Pinpoint the cell where the given text exists, returning its [x, y] midpoint coordinate. 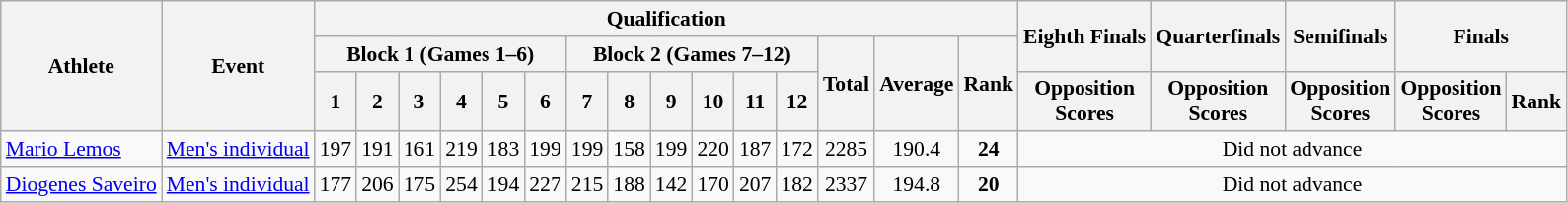
Athlete [81, 66]
254 [462, 184]
6 [545, 101]
Qualification [667, 19]
142 [671, 184]
191 [377, 150]
Eighth Finals [1084, 35]
Average [916, 85]
182 [797, 184]
207 [756, 184]
7 [588, 101]
12 [797, 101]
227 [545, 184]
Block 1 (Games 1–6) [440, 54]
188 [630, 184]
172 [797, 150]
194.8 [916, 184]
10 [712, 101]
206 [377, 184]
215 [588, 184]
194 [503, 184]
3 [420, 101]
Quarterfinals [1218, 35]
Diogenes Saveiro [81, 184]
20 [989, 184]
220 [712, 150]
161 [420, 150]
187 [756, 150]
2337 [847, 184]
11 [756, 101]
197 [336, 150]
1 [336, 101]
170 [712, 184]
2285 [847, 150]
2 [377, 101]
Block 2 (Games 7–12) [693, 54]
158 [630, 150]
177 [336, 184]
Mario Lemos [81, 150]
Total [847, 85]
9 [671, 101]
175 [420, 184]
Event [239, 66]
Finals [1480, 35]
183 [503, 150]
24 [989, 150]
4 [462, 101]
219 [462, 150]
5 [503, 101]
Semifinals [1340, 35]
8 [630, 101]
190.4 [916, 150]
